Provide the [x, y] coordinate of the cell's center where the given text is located.  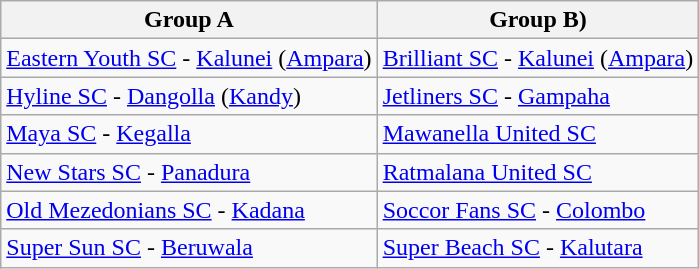
Brilliant SC - Kalunei (Ampara) [538, 58]
Super Beach SC - Kalutara [538, 248]
Group A [189, 20]
Jetliners SC - Gampaha [538, 96]
Super Sun SC - Beruwala [189, 248]
Soccor Fans SC - Colombo [538, 210]
Mawanella United SC [538, 134]
Hyline SC - Dangolla (Kandy) [189, 96]
Group B) [538, 20]
New Stars SC - Panadura [189, 172]
Eastern Youth SC - Kalunei (Ampara) [189, 58]
Ratmalana United SC [538, 172]
Old Mezedonians SC - Kadana [189, 210]
Maya SC - Kegalla [189, 134]
